Search for the cell housing the specified text and yield its (X, Y) center coordinate. 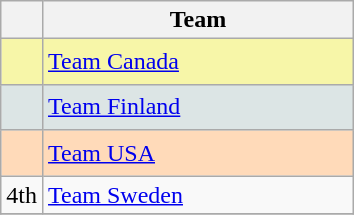
Team USA (198, 153)
Team (198, 20)
Team Sweden (198, 195)
Team Canada (198, 62)
Team Finland (198, 107)
4th (22, 195)
